Find where the given text appears and provide that cell's center as (x, y) coordinate. 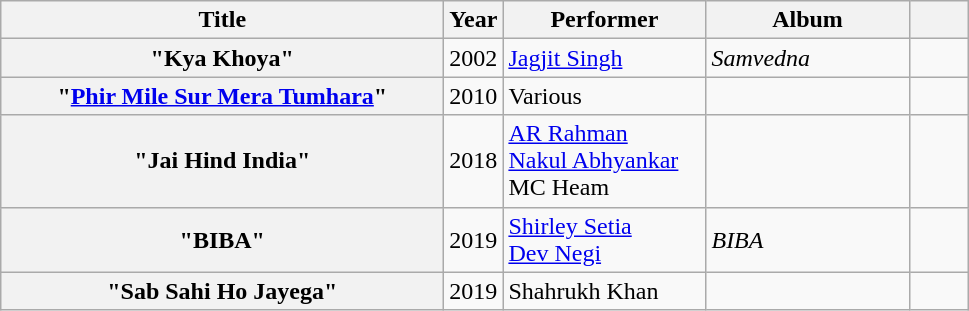
Various (604, 96)
2010 (474, 96)
Title (222, 20)
2018 (474, 161)
"Sab Sahi Ho Jayega" (222, 291)
"Phir Mile Sur Mera Tumhara" (222, 96)
Shahrukh Khan (604, 291)
Album (808, 20)
Performer (604, 20)
BIBA (808, 240)
Year (474, 20)
Jagjit Singh (604, 58)
2002 (474, 58)
"Kya Khoya" (222, 58)
"BIBA" (222, 240)
"Jai Hind India" (222, 161)
Samvedna (808, 58)
Shirley SetiaDev Negi (604, 240)
AR RahmanNakul AbhyankarMC Heam (604, 161)
